Capture the cell that displays the provided text and extract its [x, y] central coordinate. 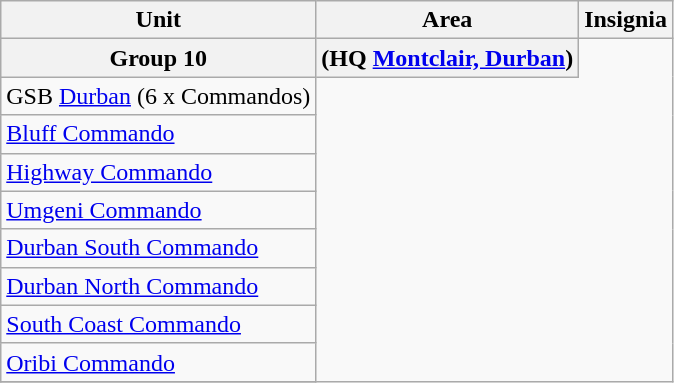
Umgeni Commando [158, 210]
Bluff Commando [158, 134]
Highway Commando [158, 172]
Durban North Commando [158, 286]
GSB Durban (6 x Commandos) [158, 96]
Area [448, 20]
Insignia [626, 20]
Group 10 [158, 58]
Durban South Commando [158, 248]
(HQ Montclair, Durban) [448, 58]
Oribi Commando [158, 362]
South Coast Commando [158, 324]
Unit [158, 20]
